Return [X, Y] of the center of cell containing provided text 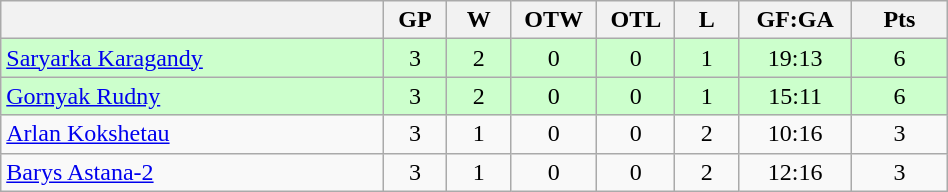
Pts [900, 20]
10:16 [796, 134]
OTW [554, 20]
19:13 [796, 58]
Barys Astana-2 [192, 172]
Arlan Kokshetau [192, 134]
W [479, 20]
Gornyak Rudny [192, 96]
12:16 [796, 172]
Saryarka Karagandy [192, 58]
L [707, 20]
GP [415, 20]
OTL [636, 20]
GF:GA [796, 20]
15:11 [796, 96]
